Determine the [x, y] coordinate at the center of the cell enclosing the given text.  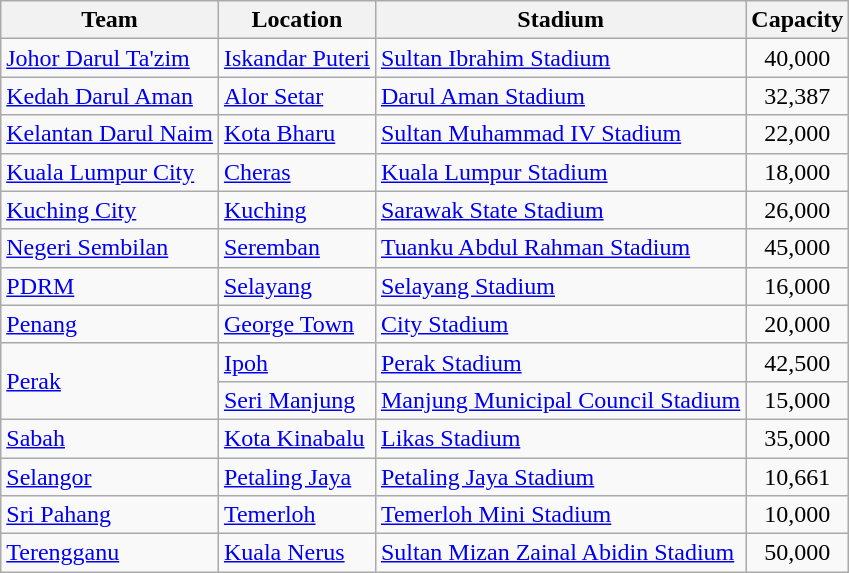
Sabah [110, 438]
Seremban [296, 248]
22,000 [798, 134]
Sultan Mizan Zainal Abidin Stadium [560, 553]
Petaling Jaya Stadium [560, 477]
Cheras [296, 172]
City Stadium [560, 324]
32,387 [798, 96]
Sultan Muhammad IV Stadium [560, 134]
PDRM [110, 286]
10,000 [798, 515]
Alor Setar [296, 96]
Darul Aman Stadium [560, 96]
Selayang [296, 286]
Seri Manjung [296, 400]
45,000 [798, 248]
20,000 [798, 324]
Kedah Darul Aman [110, 96]
16,000 [798, 286]
Perak Stadium [560, 362]
Johor Darul Ta'zim [110, 58]
Sri Pahang [110, 515]
Stadium [560, 20]
Likas Stadium [560, 438]
Kuala Nerus [296, 553]
18,000 [798, 172]
Kuala Lumpur City [110, 172]
Kuching [296, 210]
Sarawak State Stadium [560, 210]
42,500 [798, 362]
Sultan Ibrahim Stadium [560, 58]
10,661 [798, 477]
Location [296, 20]
Temerloh Mini Stadium [560, 515]
15,000 [798, 400]
35,000 [798, 438]
Iskandar Puteri [296, 58]
Capacity [798, 20]
Kuching City [110, 210]
Kota Kinabalu [296, 438]
Temerloh [296, 515]
Kota Bharu [296, 134]
Kuala Lumpur Stadium [560, 172]
Team [110, 20]
Petaling Jaya [296, 477]
Ipoh [296, 362]
40,000 [798, 58]
Kelantan Darul Naim [110, 134]
Selangor [110, 477]
Terengganu [110, 553]
Selayang Stadium [560, 286]
Penang [110, 324]
George Town [296, 324]
Tuanku Abdul Rahman Stadium [560, 248]
50,000 [798, 553]
Perak [110, 381]
Negeri Sembilan [110, 248]
Manjung Municipal Council Stadium [560, 400]
26,000 [798, 210]
